Provide the [X, Y] coordinate of the cell's center where the given text is located.  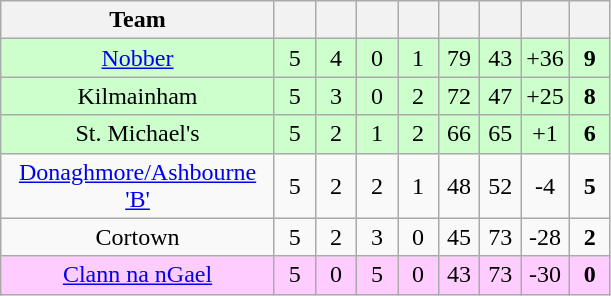
Team [138, 20]
+1 [546, 134]
6 [590, 134]
47 [500, 96]
4 [336, 58]
9 [590, 58]
65 [500, 134]
Donaghmore/Ashbourne 'B' [138, 186]
+25 [546, 96]
Clann na nGael [138, 275]
Nobber [138, 58]
8 [590, 96]
+36 [546, 58]
Kilmainham [138, 96]
45 [460, 237]
Cortown [138, 237]
52 [500, 186]
St. Michael's [138, 134]
79 [460, 58]
-28 [546, 237]
48 [460, 186]
66 [460, 134]
-4 [546, 186]
-30 [546, 275]
72 [460, 96]
